Return [X, Y] of the center of cell containing provided text 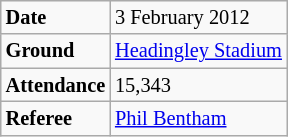
Phil Bentham [198, 118]
15,343 [198, 85]
Date [56, 17]
Headingley Stadium [198, 51]
3 February 2012 [198, 17]
Attendance [56, 85]
Referee [56, 118]
Ground [56, 51]
